Pinpoint the cell where the given text exists, returning its [x, y] midpoint coordinate. 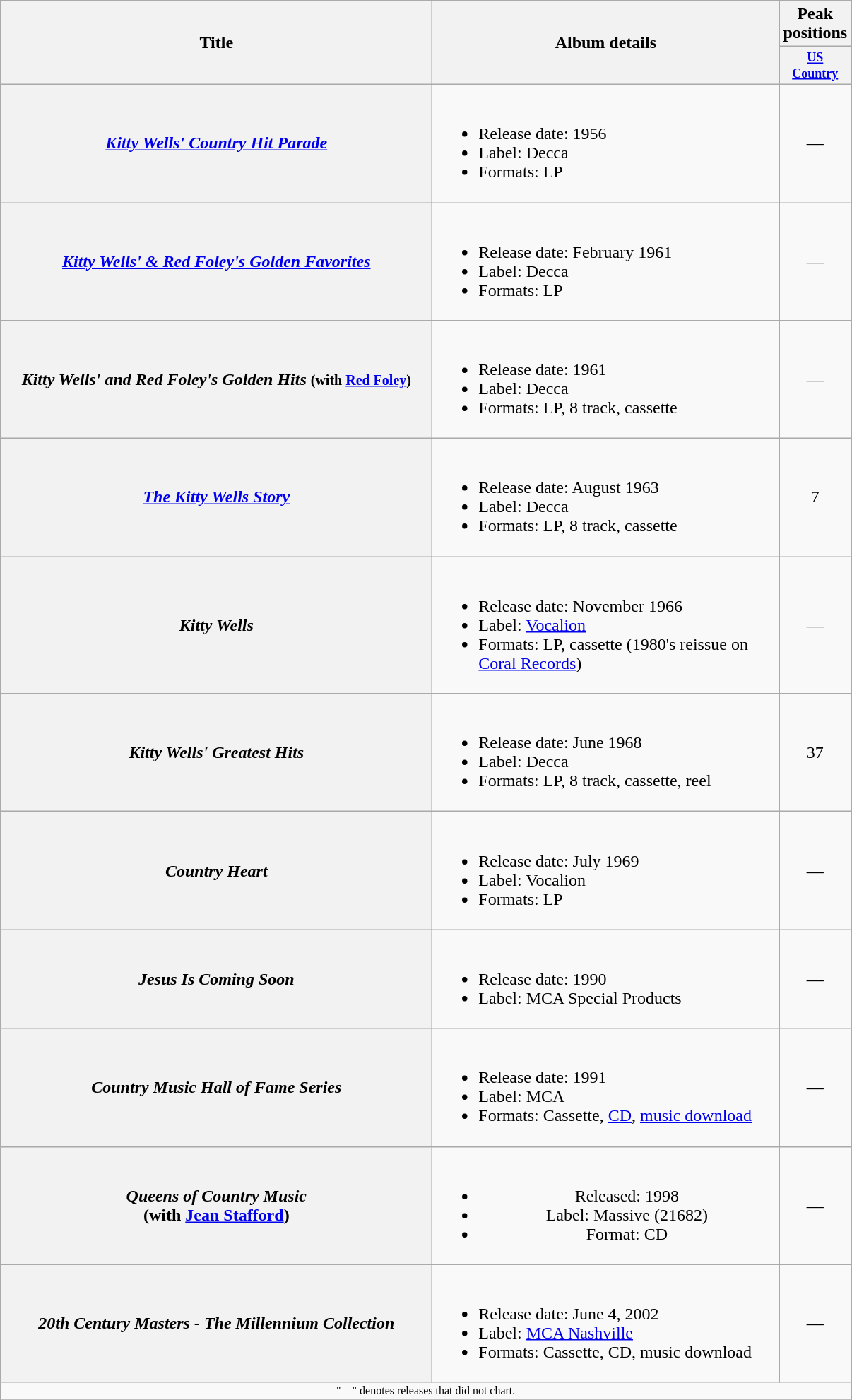
Release date: February 1961Label: DeccaFormats: LP [606, 261]
Release date: June 4, 2002Label: MCA NashvilleFormats: Cassette, CD, music download [606, 1324]
Title [216, 42]
Kitty Wells' and Red Foley's Golden Hits (with Red Foley) [216, 380]
Kitty Wells' Country Hit Parade [216, 143]
Release date: June 1968Label: DeccaFormats: LP, 8 track, cassette, reel [606, 753]
Release date: July 1969Label: VocalionFormats: LP [606, 870]
"—" denotes releases that did not chart. [426, 1391]
Queens of Country Music (with Jean Stafford) [216, 1205]
Release date: 1990Label: MCA Special Products [606, 979]
Released: 1998Label: Massive (21682)Format: CD [606, 1205]
Country Music Hall of Fame Series [216, 1088]
Release date: November 1966Label: VocalionFormats: LP, cassette (1980's reissue on Coral Records) [606, 625]
Release date: 1961Label: DeccaFormats: LP, 8 track, cassette [606, 380]
Album details [606, 42]
Country Heart [216, 870]
The Kitty Wells Story [216, 497]
Kitty Wells [216, 625]
Kitty Wells' & Red Foley's Golden Favorites [216, 261]
Release date: 1956Label: DeccaFormats: LP [606, 143]
Kitty Wells' Greatest Hits [216, 753]
Release date: 1991Label: MCAFormats: Cassette, CD, music download [606, 1088]
20th Century Masters - The Millennium Collection [216, 1324]
37 [815, 753]
USCountry [815, 66]
7 [815, 497]
Release date: August 1963Label: DeccaFormats: LP, 8 track, cassette [606, 497]
Peakpositions [815, 24]
Jesus Is Coming Soon [216, 979]
